Detect which cell encompasses the target text, then output its [x, y] center coordinate. 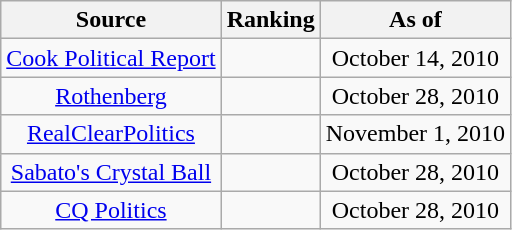
RealClearPolitics [111, 134]
Ranking [270, 20]
Sabato's Crystal Ball [111, 172]
October 14, 2010 [415, 58]
Cook Political Report [111, 58]
As of [415, 20]
Source [111, 20]
November 1, 2010 [415, 134]
CQ Politics [111, 210]
Rothenberg [111, 96]
